Provide the [X, Y] coordinate of the cell's center where the given text is located.  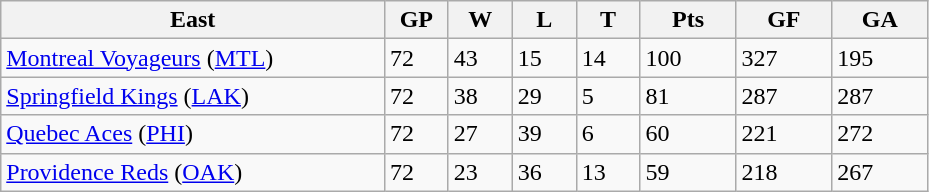
13 [608, 172]
327 [784, 58]
38 [480, 96]
272 [880, 134]
L [544, 20]
29 [544, 96]
27 [480, 134]
W [480, 20]
GP [416, 20]
GA [880, 20]
5 [608, 96]
T [608, 20]
43 [480, 58]
23 [480, 172]
6 [608, 134]
Quebec Aces (PHI) [193, 134]
Providence Reds (OAK) [193, 172]
East [193, 20]
267 [880, 172]
59 [688, 172]
14 [608, 58]
Montreal Voyageurs (MTL) [193, 58]
Pts [688, 20]
100 [688, 58]
195 [880, 58]
GF [784, 20]
39 [544, 134]
221 [784, 134]
218 [784, 172]
81 [688, 96]
Springfield Kings (LAK) [193, 96]
15 [544, 58]
60 [688, 134]
36 [544, 172]
